Search for the cell housing the specified text and yield its [x, y] center coordinate. 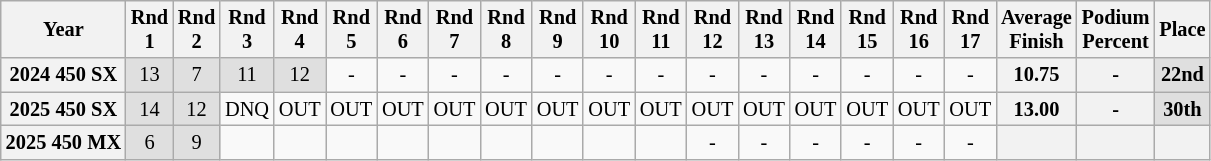
Rnd1 [150, 29]
2024 450 SX [64, 75]
13.00 [1036, 109]
14 [150, 109]
Rnd6 [403, 29]
Rnd10 [609, 29]
13 [150, 75]
22nd [1182, 75]
Place [1182, 29]
Rnd8 [506, 29]
Rnd7 [455, 29]
Rnd3 [247, 29]
Rnd11 [661, 29]
30th [1182, 109]
AverageFinish [1036, 29]
Rnd17 [971, 29]
Rnd14 [816, 29]
Rnd12 [713, 29]
Rnd16 [919, 29]
9 [196, 142]
11 [247, 75]
Rnd4 [300, 29]
2025 450 SX [64, 109]
7 [196, 75]
10.75 [1036, 75]
PodiumPercent [1116, 29]
Rnd9 [558, 29]
6 [150, 142]
Rnd5 [352, 29]
2025 450 MX [64, 142]
Rnd15 [867, 29]
Rnd2 [196, 29]
Rnd13 [764, 29]
Year [64, 29]
DNQ [247, 109]
